Capture the cell that displays the provided text and extract its (x, y) central coordinate. 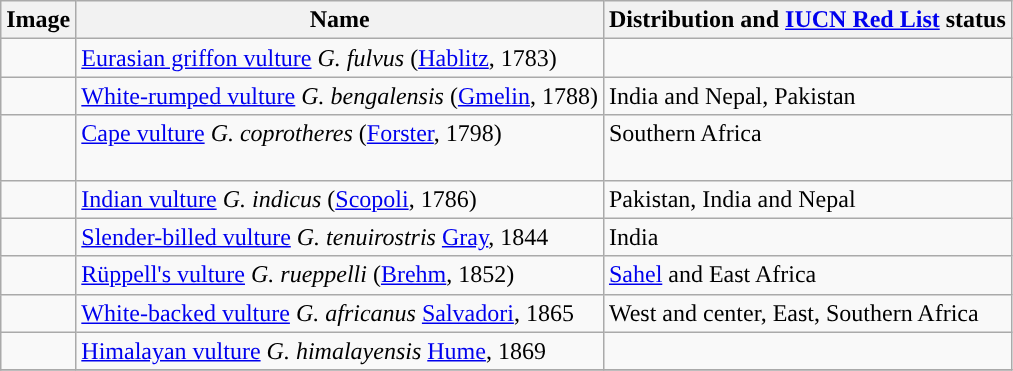
Pakistan, India and Nepal (807, 199)
Rüppell's vulture G. rueppelli (Brehm, 1852) (340, 275)
Eurasian griffon vulture G. fulvus (Hablitz, 1783) (340, 58)
Distribution and IUCN Red List status (807, 20)
Himalayan vulture G. himalayensis Hume, 1869 (340, 351)
India (807, 237)
Indian vulture G. indicus (Scopoli, 1786) (340, 199)
White-rumped vulture G. bengalensis (Gmelin, 1788) (340, 96)
Southern Africa (807, 148)
Cape vulture G. coprotheres (Forster, 1798) (340, 148)
West and center, East, Southern Africa (807, 313)
White-backed vulture G. africanus Salvadori, 1865 (340, 313)
Image (38, 20)
Name (340, 20)
Slender-billed vulture G. tenuirostris Gray, 1844 (340, 237)
India and Nepal, Pakistan (807, 96)
Sahel and East Africa (807, 275)
